For the text-containing cell, return its midpoint in [X, Y] coordinate format. 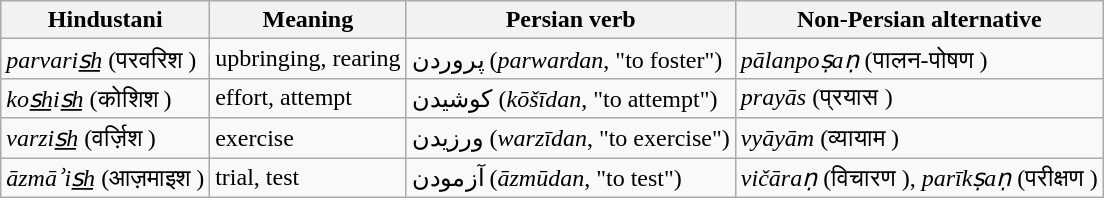
kos͟his͟h (कोशिश ) [106, 98]
parvaris͟h (परवरिश ) [106, 59]
Hindustani [106, 20]
vyāyām (व्यायाम ) [919, 138]
پروردن (parwardan, "to foster") [570, 59]
کوشیدن (kōšīdan, "to attempt") [570, 98]
vičāraṇ (विचारण ), parīkṣaṇ (परीक्षण ) [919, 178]
ورزیدن (warzīdan, "to exercise") [570, 138]
trial, test [308, 178]
pālanpoṣaṇ (पालन-पोषण ) [919, 59]
prayās (प्रयास ) [919, 98]
exercise [308, 138]
varzis͟h (वर्ज़िश ) [106, 138]
Meaning [308, 20]
آزمودن (āzmūdan, "to test") [570, 178]
upbringing, rearing [308, 59]
Non-Persian alternative [919, 20]
effort, attempt [308, 98]
Persian verb [570, 20]
āzmāʾis͟h (आज़माइश ) [106, 178]
